Identify which cell holds the provided text, then report its [X, Y] central coordinate. 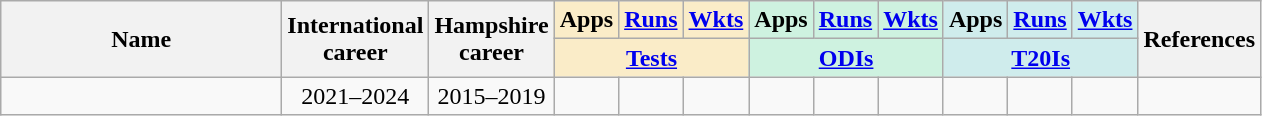
ODIs [846, 58]
References [1200, 39]
T20Is [1040, 58]
Hampshirecareer [492, 39]
Name [142, 39]
Internationalcareer [356, 39]
2021–2024 [356, 96]
Tests [652, 58]
2015–2019 [492, 96]
